Capture the cell that displays the provided text and extract its (x, y) central coordinate. 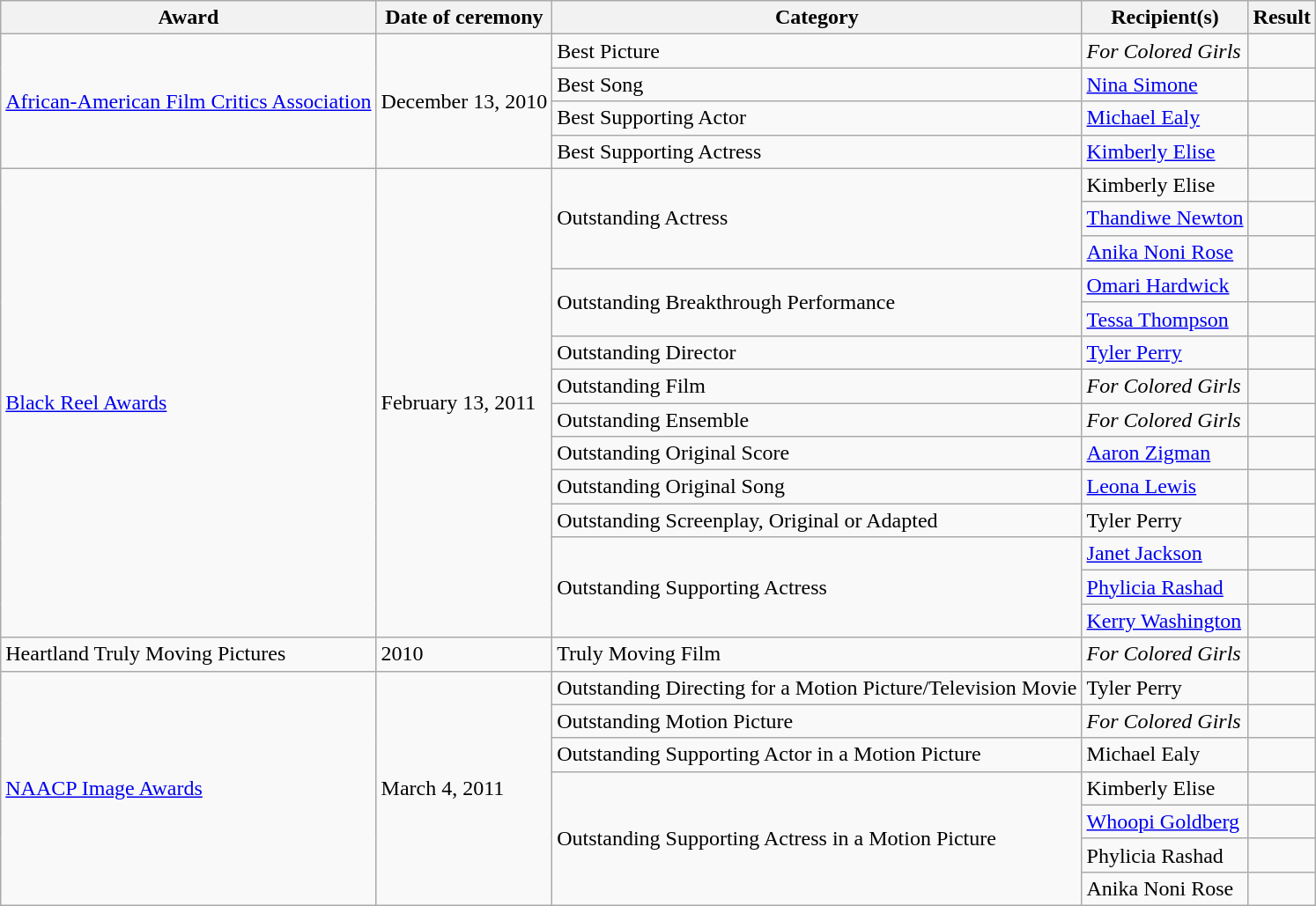
Category (817, 18)
Black Reel Awards (189, 403)
Leona Lewis (1164, 487)
December 13, 2010 (464, 101)
Outstanding Supporting Actress in a Motion Picture (817, 838)
Outstanding Breakthrough Performance (817, 302)
Outstanding Film (817, 386)
Kerry Washington (1164, 621)
Date of ceremony (464, 18)
Outstanding Actress (817, 218)
Nina Simone (1164, 85)
Outstanding Supporting Actor in a Motion Picture (817, 755)
February 13, 2011 (464, 403)
2010 (464, 654)
Recipient(s) (1164, 18)
Whoopi Goldberg (1164, 821)
Outstanding Director (817, 352)
Omari Hardwick (1164, 285)
Thandiwe Newton (1164, 218)
Outstanding Original Score (817, 453)
Outstanding Ensemble (817, 420)
Aaron Zigman (1164, 453)
Janet Jackson (1164, 554)
Outstanding Directing for a Motion Picture/Television Movie (817, 688)
African-American Film Critics Association (189, 101)
Outstanding Original Song (817, 487)
Heartland Truly Moving Pictures (189, 654)
Tessa Thompson (1164, 319)
Best Song (817, 85)
March 4, 2011 (464, 788)
Result (1282, 18)
Best Picture (817, 51)
Truly Moving Film (817, 654)
Award (189, 18)
Outstanding Motion Picture (817, 721)
Best Supporting Actor (817, 118)
Best Supporting Actress (817, 151)
Outstanding Screenplay, Original or Adapted (817, 520)
NAACP Image Awards (189, 788)
Outstanding Supporting Actress (817, 587)
